Detect which cell encompasses the target text, then output its (X, Y) center coordinate. 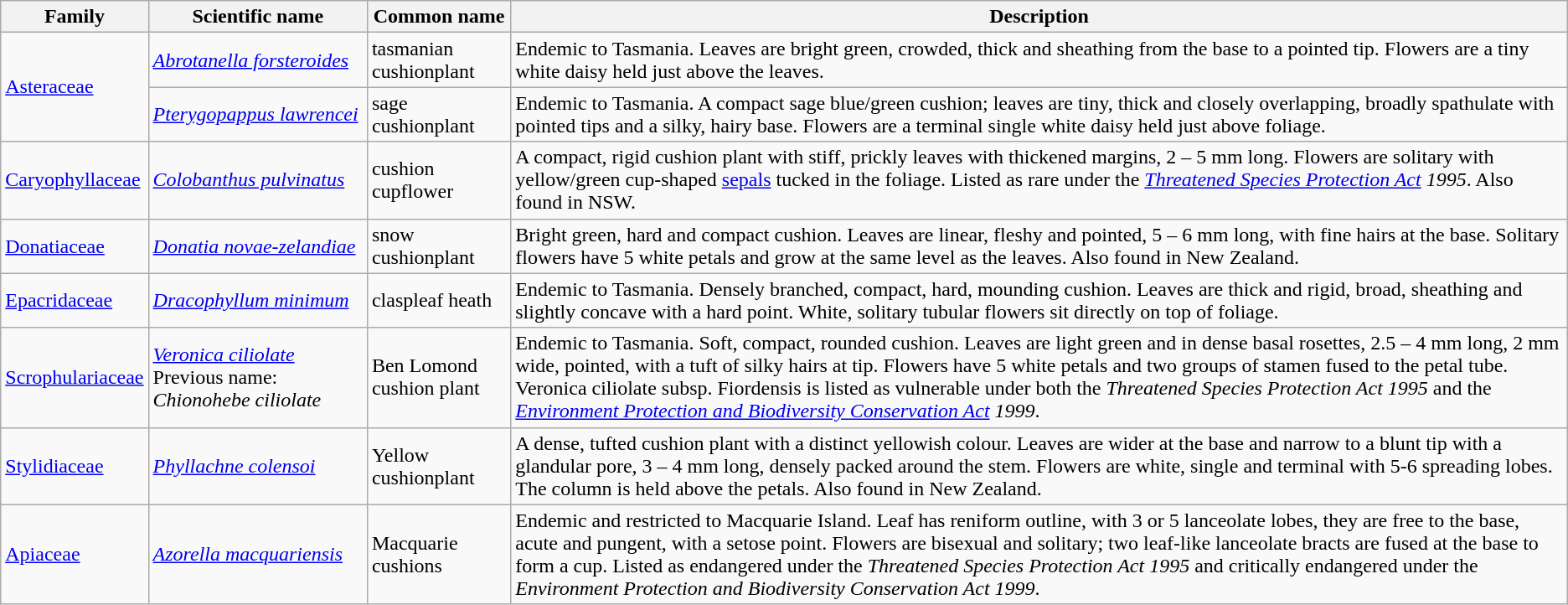
Apiaceae (75, 555)
Epacridaceae (75, 300)
Veronica ciliolate Previous name: Chionohebe ciliolate (258, 377)
claspleaf heath (439, 300)
Abrotanella forsteroides (258, 60)
Description (1039, 17)
Donatia novae-zelandiae (258, 246)
Dracophyllum minimum (258, 300)
Stylidiaceae (75, 466)
Scientific name (258, 17)
cushion cupflower (439, 180)
Common name (439, 17)
Phyllachne colensoi (258, 466)
Family (75, 17)
Ben Lomond cushion plant (439, 377)
Azorella macquariensis (258, 555)
Colobanthus pulvinatus (258, 180)
sage cushionplant (439, 114)
Pterygopappus lawrencei (258, 114)
Scrophulariaceae (75, 377)
Yellow cushionplant (439, 466)
tasmanian cushionplant (439, 60)
Donatiaceae (75, 246)
Caryophyllaceae (75, 180)
snow cushionplant (439, 246)
Macquarie cushions (439, 555)
Asteraceae (75, 87)
